Detect which cell encompasses the target text, then output its [X, Y] center coordinate. 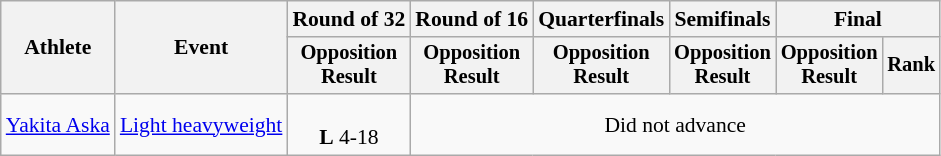
Final [858, 19]
Athlete [58, 48]
Yakita Aska [58, 124]
Round of 16 [472, 19]
Quarterfinals [601, 19]
Round of 32 [348, 19]
Did not advance [675, 124]
Light heavyweight [202, 124]
L 4-18 [348, 124]
Rank [911, 66]
Semifinals [722, 19]
Event [202, 48]
